Identify which cell holds the provided text, then report its (x, y) central coordinate. 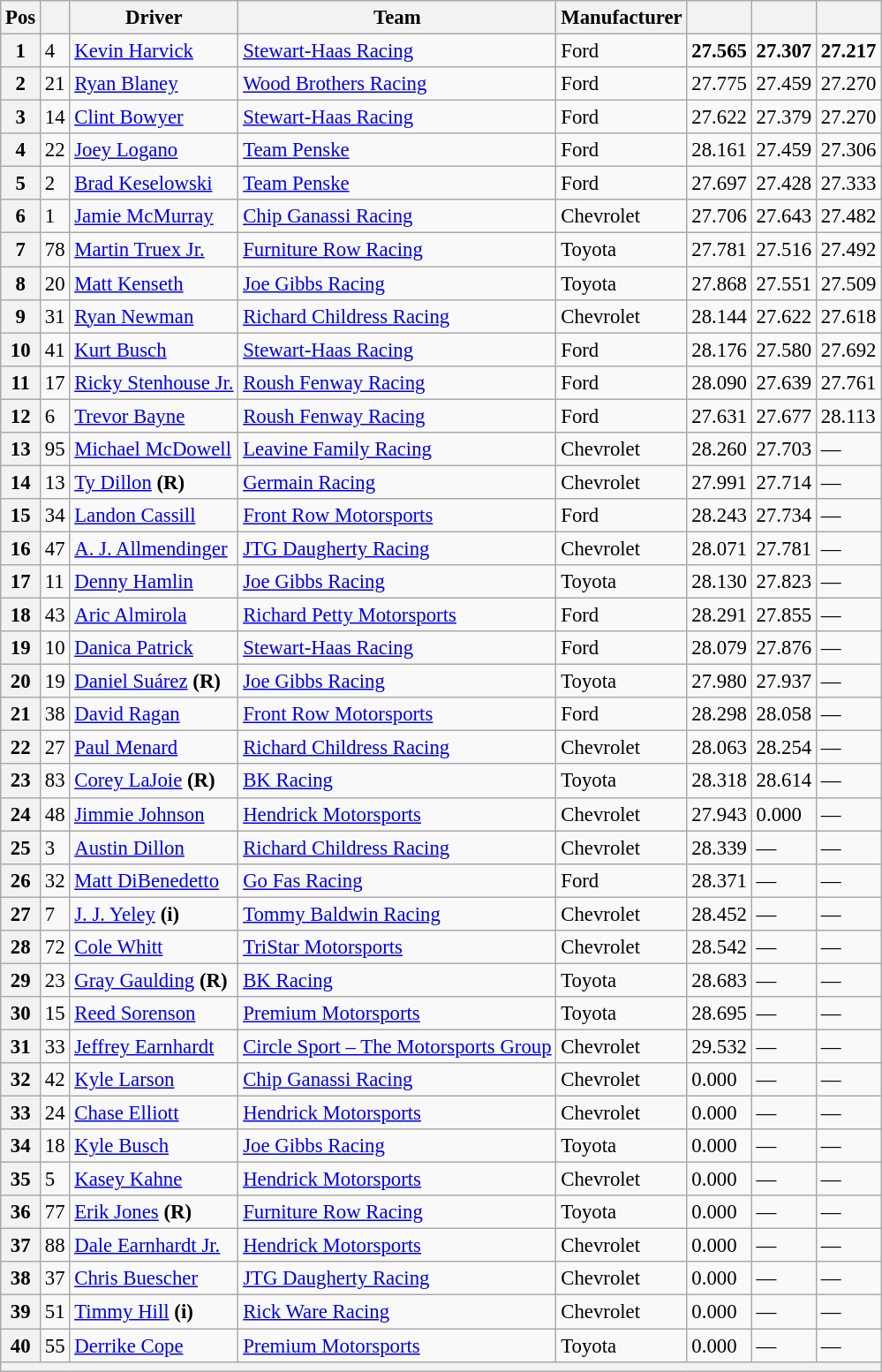
27.714 (784, 482)
27.618 (849, 316)
Ty Dillon (R) (154, 482)
28.113 (849, 416)
27.876 (784, 648)
27.855 (784, 615)
36 (21, 1212)
Jamie McMurray (154, 216)
27.991 (719, 482)
Joey Logano (154, 150)
28.079 (719, 648)
27.379 (784, 117)
27.516 (784, 250)
28.144 (719, 316)
Austin Dillon (154, 848)
26 (21, 880)
27.937 (784, 682)
Derrike Cope (154, 1346)
Kyle Busch (154, 1146)
Go Fas Racing (397, 880)
72 (55, 947)
27.697 (719, 184)
28.063 (719, 748)
27.580 (784, 350)
J. J. Yeley (i) (154, 914)
Dale Earnhardt Jr. (154, 1246)
16 (21, 548)
Matt Kenseth (154, 283)
Chase Elliott (154, 1113)
27.677 (784, 416)
55 (55, 1346)
95 (55, 449)
A. J. Allmendinger (154, 548)
28.695 (719, 1014)
28.176 (719, 350)
Reed Sorenson (154, 1014)
Michael McDowell (154, 449)
Rick Ware Racing (397, 1312)
Trevor Bayne (154, 416)
27.734 (784, 516)
30 (21, 1014)
27.639 (784, 382)
Jeffrey Earnhardt (154, 1046)
27.703 (784, 449)
48 (55, 814)
Cole Whitt (154, 947)
51 (55, 1312)
28 (21, 947)
78 (55, 250)
Erik Jones (R) (154, 1212)
Paul Menard (154, 748)
28.260 (719, 449)
27.428 (784, 184)
27.943 (719, 814)
Pos (21, 18)
27.551 (784, 283)
Circle Sport – The Motorsports Group (397, 1046)
28.130 (719, 582)
Wood Brothers Racing (397, 84)
9 (21, 316)
28.339 (719, 848)
Timmy Hill (i) (154, 1312)
83 (55, 781)
27.492 (849, 250)
25 (21, 848)
Kurt Busch (154, 350)
47 (55, 548)
Aric Almirola (154, 615)
Ryan Newman (154, 316)
Daniel Suárez (R) (154, 682)
27.307 (784, 51)
27.333 (849, 184)
David Ragan (154, 714)
Kevin Harvick (154, 51)
27.775 (719, 84)
Manufacturer (622, 18)
Brad Keselowski (154, 184)
Kasey Kahne (154, 1180)
Chris Buescher (154, 1279)
28.318 (719, 781)
39 (21, 1312)
Ricky Stenhouse Jr. (154, 382)
28.058 (784, 714)
Germain Racing (397, 482)
27.980 (719, 682)
27.706 (719, 216)
77 (55, 1212)
Richard Petty Motorsports (397, 615)
28.683 (719, 980)
27.509 (849, 283)
27.823 (784, 582)
43 (55, 615)
27.692 (849, 350)
Danica Patrick (154, 648)
Corey LaJoie (R) (154, 781)
27.306 (849, 150)
28.542 (719, 947)
Ryan Blaney (154, 84)
28.614 (784, 781)
27.761 (849, 382)
27.482 (849, 216)
Denny Hamlin (154, 582)
12 (21, 416)
88 (55, 1246)
Martin Truex Jr. (154, 250)
Landon Cassill (154, 516)
35 (21, 1180)
Tommy Baldwin Racing (397, 914)
Driver (154, 18)
28.291 (719, 615)
28.254 (784, 748)
28.071 (719, 548)
28.452 (719, 914)
Gray Gaulding (R) (154, 980)
27.643 (784, 216)
40 (21, 1346)
8 (21, 283)
41 (55, 350)
27.217 (849, 51)
29 (21, 980)
28.243 (719, 516)
Team (397, 18)
28.298 (719, 714)
Leavine Family Racing (397, 449)
28.090 (719, 382)
27.631 (719, 416)
27.565 (719, 51)
42 (55, 1080)
29.532 (719, 1046)
TriStar Motorsports (397, 947)
28.371 (719, 880)
Kyle Larson (154, 1080)
27.868 (719, 283)
Matt DiBenedetto (154, 880)
Clint Bowyer (154, 117)
Jimmie Johnson (154, 814)
28.161 (719, 150)
